Locate the cell with the specified text and output its (X, Y) center coordinate. 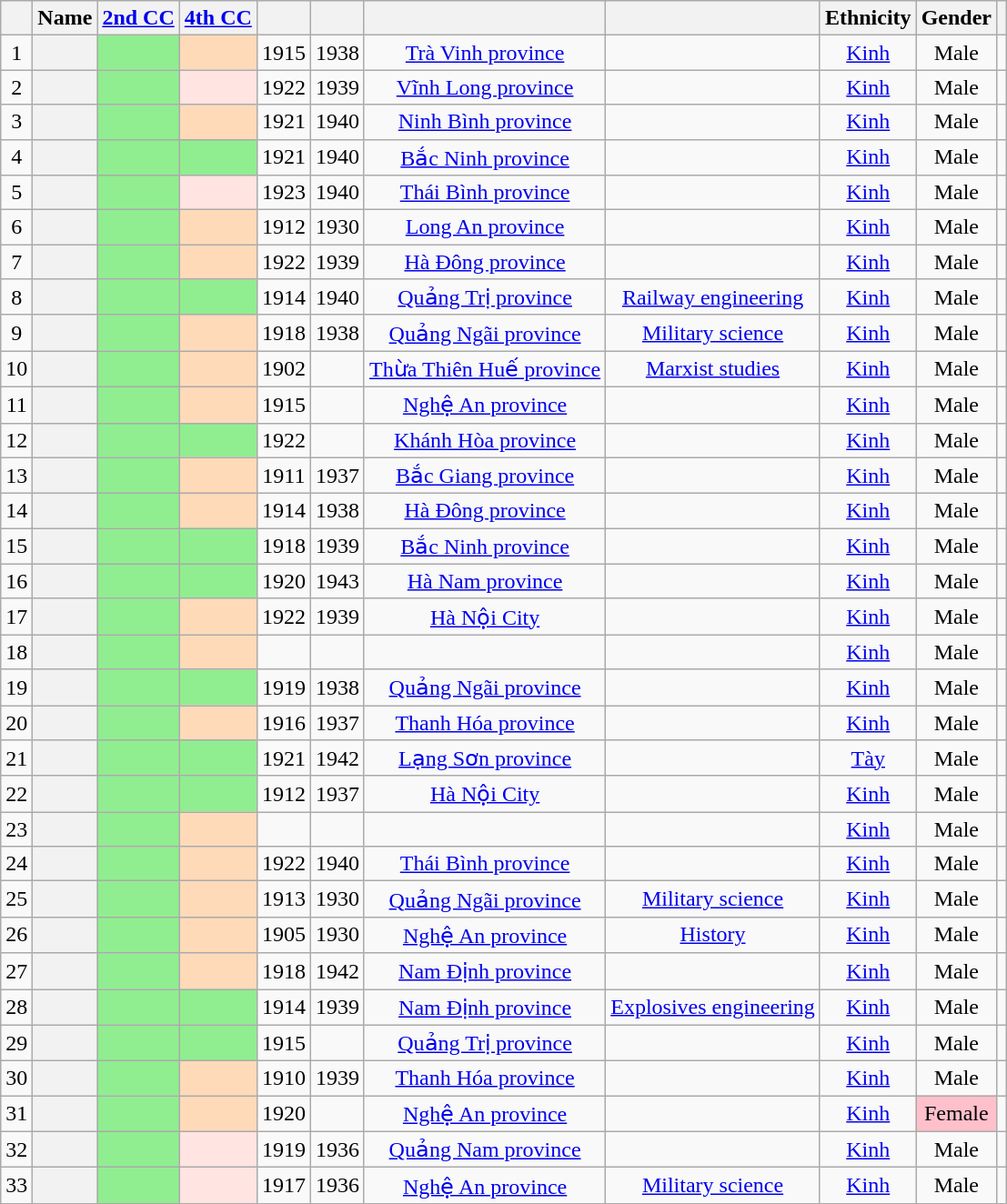
2nd CC (138, 18)
7 (16, 262)
Ninh Bình province (484, 122)
1923 (284, 193)
Tày (868, 758)
21 (16, 758)
Quảng Nam province (484, 1149)
14 (16, 511)
Name (65, 18)
History (713, 935)
9 (16, 333)
17 (16, 617)
20 (16, 723)
28 (16, 1008)
5 (16, 193)
13 (16, 476)
Thừa Thiên Huế province (484, 369)
32 (16, 1149)
Gender (956, 18)
2 (16, 87)
Female (956, 1114)
1 (16, 53)
3 (16, 122)
30 (16, 1079)
31 (16, 1114)
4 (16, 157)
Hà Nam province (484, 581)
Lạng Sơn province (484, 758)
33 (16, 1186)
16 (16, 581)
Khánh Hòa province (484, 440)
1905 (284, 935)
12 (16, 440)
1911 (284, 476)
19 (16, 687)
18 (16, 652)
1902 (284, 369)
25 (16, 899)
Railway engineering (713, 297)
22 (16, 794)
Bắc Giang province (484, 476)
1913 (284, 899)
Long An province (484, 227)
1916 (284, 723)
Marxist studies (713, 369)
15 (16, 547)
23 (16, 829)
10 (16, 369)
1910 (284, 1079)
Explosives engineering (713, 1008)
11 (16, 405)
4th CC (218, 18)
Ethnicity (868, 18)
6 (16, 227)
8 (16, 297)
1943 (337, 581)
1917 (284, 1186)
27 (16, 971)
29 (16, 1043)
Trà Vinh province (484, 53)
Vĩnh Long province (484, 87)
26 (16, 935)
24 (16, 864)
